For the text-containing cell, return its midpoint in (X, Y) coordinate format. 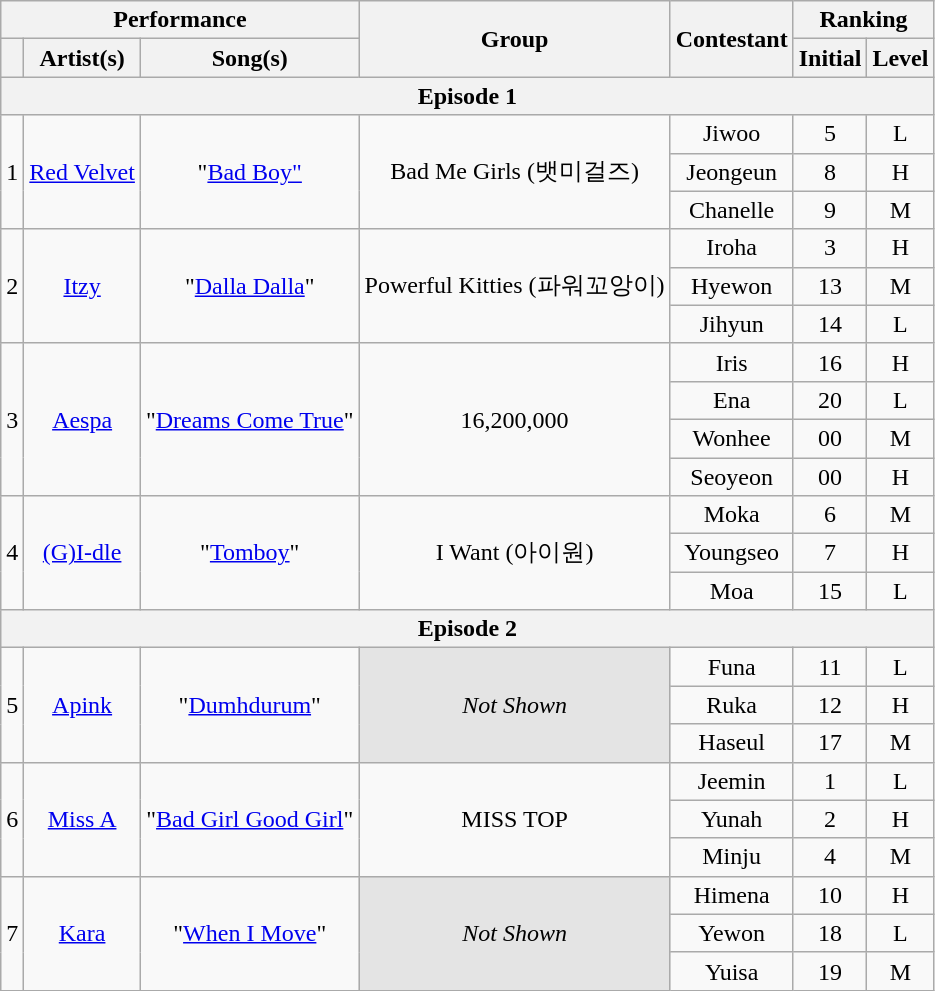
Hyewon (732, 286)
Jiwoo (732, 134)
Moka (732, 515)
Episode 1 (468, 96)
Group (514, 39)
13 (830, 286)
"Tomboy" (250, 553)
11 (830, 667)
14 (830, 324)
Jeongeun (732, 172)
12 (830, 705)
Artist(s) (82, 58)
Powerful Kitties (파워꼬앙이) (514, 286)
Song(s) (250, 58)
Seoyeon (732, 477)
17 (830, 743)
Level (900, 58)
"Dumhdurum" (250, 705)
16,200,000 (514, 419)
8 (830, 172)
"Dreams Come True" (250, 419)
MISS TOP (514, 819)
Ranking (864, 20)
Yewon (732, 933)
"Dalla Dalla" (250, 286)
Ruka (732, 705)
Funa (732, 667)
18 (830, 933)
Initial (830, 58)
Apink (82, 705)
Bad Me Girls (뱃미걸즈) (514, 172)
Chanelle (732, 210)
Episode 2 (468, 629)
Contestant (732, 39)
"When I Move" (250, 933)
Yunah (732, 819)
Youngseo (732, 553)
10 (830, 895)
20 (830, 400)
Performance (180, 20)
Aespa (82, 419)
Moa (732, 591)
Yuisa (732, 971)
Red Velvet (82, 172)
15 (830, 591)
Iris (732, 362)
19 (830, 971)
"Bad Boy" (250, 172)
Wonhee (732, 438)
16 (830, 362)
Himena (732, 895)
9 (830, 210)
I Want (아이원) (514, 553)
(G)I-dle (82, 553)
Minju (732, 857)
Iroha (732, 248)
"Bad Girl Good Girl" (250, 819)
Miss A (82, 819)
Ena (732, 400)
Kara (82, 933)
Jeemin (732, 781)
Jihyun (732, 324)
Itzy (82, 286)
Haseul (732, 743)
